Provide the [x, y] coordinate of the cell's center where the given text is located.  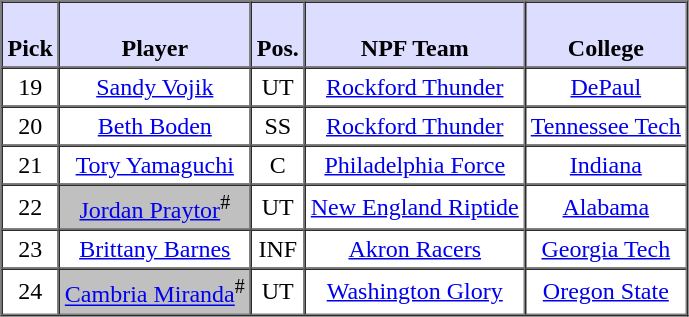
Philadelphia Force [415, 166]
Washington Glory [415, 292]
DePaul [606, 88]
SS [278, 126]
College [606, 35]
23 [30, 250]
Pos. [278, 35]
Georgia Tech [606, 250]
Indiana [606, 166]
New England Riptide [415, 206]
Akron Racers [415, 250]
24 [30, 292]
Tory Yamaguchi [155, 166]
21 [30, 166]
INF [278, 250]
NPF Team [415, 35]
Sandy Vojik [155, 88]
Tennessee Tech [606, 126]
20 [30, 126]
Jordan Praytor# [155, 206]
Cambria Miranda# [155, 292]
C [278, 166]
Beth Boden [155, 126]
Alabama [606, 206]
22 [30, 206]
Oregon State [606, 292]
Pick [30, 35]
Brittany Barnes [155, 250]
Player [155, 35]
19 [30, 88]
